For the text-containing cell, return its midpoint in (X, Y) coordinate format. 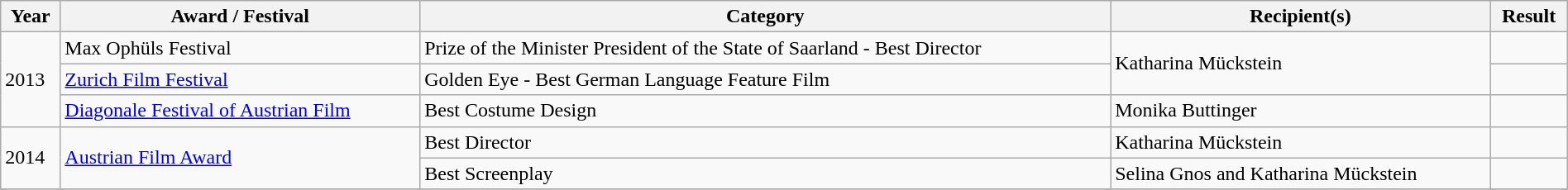
2013 (31, 79)
Golden Eye - Best German Language Feature Film (766, 79)
Result (1528, 17)
Best Screenplay (766, 173)
Zurich Film Festival (240, 79)
Best Costume Design (766, 111)
Austrian Film Award (240, 158)
Category (766, 17)
Diagonale Festival of Austrian Film (240, 111)
Selina Gnos and Katharina Mückstein (1300, 173)
2014 (31, 158)
Recipient(s) (1300, 17)
Max Ophüls Festival (240, 48)
Year (31, 17)
Award / Festival (240, 17)
Best Director (766, 142)
Prize of the Minister President of the State of Saarland - Best Director (766, 48)
Monika Buttinger (1300, 111)
